Scan for the cell matching the given text and deliver its (X, Y) coordinate at center. 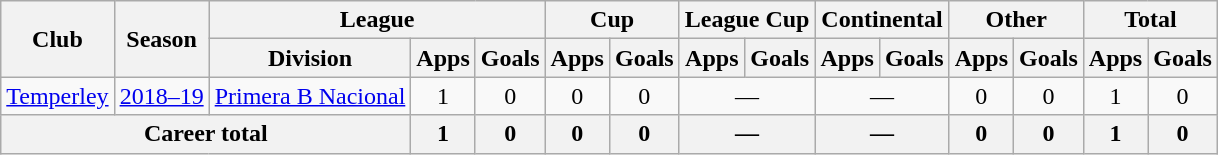
Cup (612, 20)
Career total (206, 134)
Division (310, 58)
Primera B Nacional (310, 96)
Continental (882, 20)
Total (1150, 20)
League Cup (747, 20)
2018–19 (162, 96)
League (377, 20)
Other (1016, 20)
Season (162, 39)
Temperley (58, 96)
Club (58, 39)
